Extract the [X, Y] coordinate from the center of the cell holding the provided text.  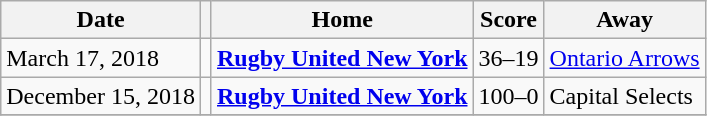
March 17, 2018 [101, 58]
Capital Selects [624, 96]
36–19 [508, 58]
Home [342, 20]
December 15, 2018 [101, 96]
100–0 [508, 96]
Away [624, 20]
Date [101, 20]
Score [508, 20]
Ontario Arrows [624, 58]
